Detect which cell encompasses the target text, then output its (X, Y) center coordinate. 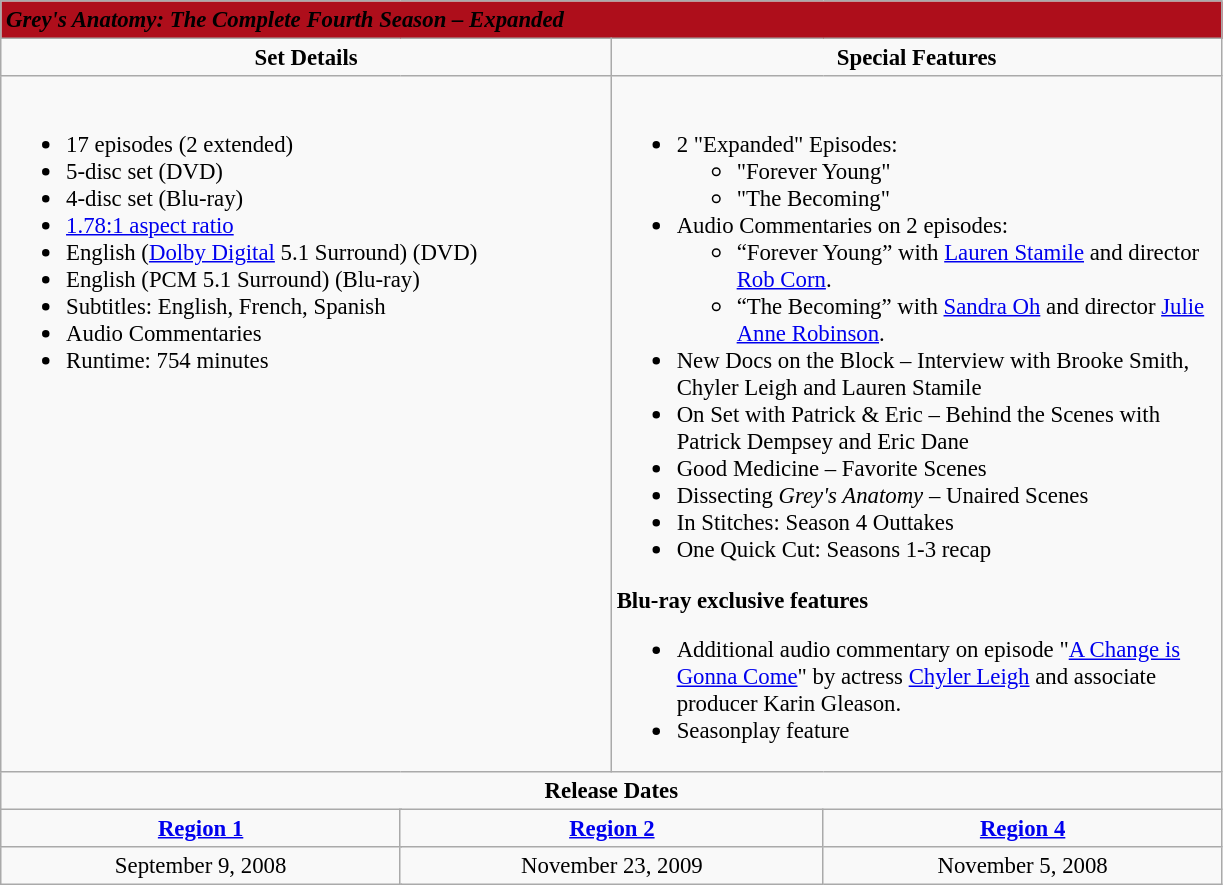
November 5, 2008 (1022, 866)
Special Features (916, 58)
September 9, 2008 (201, 866)
Region 2 (612, 828)
Region 4 (1022, 828)
Grey's Anatomy: The Complete Fourth Season – Expanded (612, 20)
November 23, 2009 (612, 866)
Region 1 (201, 828)
Set Details (306, 58)
Release Dates (612, 791)
